Determine the (X, Y) coordinate at the center of the cell enclosing the given text.  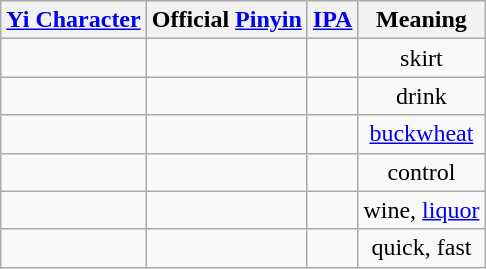
quick, fast (422, 248)
buckwheat (422, 134)
skirt (422, 58)
IPA (332, 20)
Meaning (422, 20)
Yi Character (74, 20)
wine, liquor (422, 210)
drink (422, 96)
Official Pinyin (226, 20)
control (422, 172)
